From the cell containing the given text, extract its center point as (X, Y) coordinate. 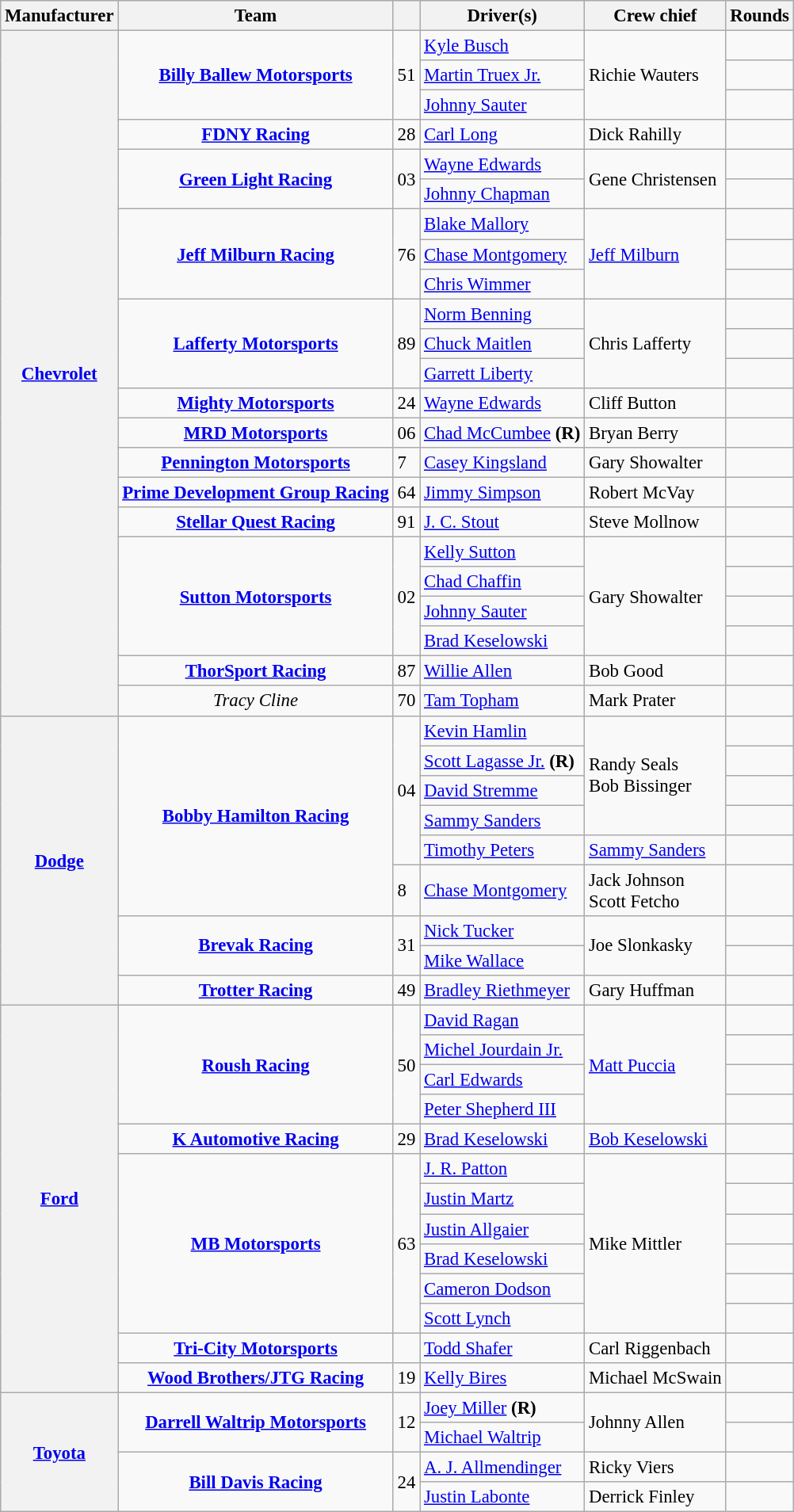
Manufacturer (59, 16)
Carl Edwards (502, 1080)
Martin Truex Jr. (502, 75)
Mighty Motorsports (255, 403)
Tracy Cline (255, 701)
Johnny Chapman (502, 194)
Chris Lafferty (655, 344)
50 (406, 1065)
Green Light Racing (255, 179)
Timothy Peters (502, 850)
Pennington Motorsports (255, 463)
Joe Slonkasky (655, 946)
Nick Tucker (502, 931)
Randy Seals Bob Bissinger (655, 775)
Tam Topham (502, 701)
J. R. Patton (502, 1169)
7 (406, 463)
89 (406, 344)
Peter Shepherd III (502, 1109)
Scott Lagasse Jr. (R) (502, 761)
MRD Motorsports (255, 433)
Derrick Finley (655, 1497)
Kevin Hamlin (502, 731)
76 (406, 254)
63 (406, 1243)
Brevak Racing (255, 946)
70 (406, 701)
Sutton Motorsports (255, 597)
Carl Long (502, 135)
Darrell Waltrip Motorsports (255, 1422)
29 (406, 1140)
Gene Christensen (655, 179)
Team (255, 16)
Bob Keselowski (655, 1140)
Chuck Maitlen (502, 343)
Mike Wallace (502, 960)
Ricky Viers (655, 1467)
Garrett Liberty (502, 373)
Kelly Bires (502, 1378)
Cameron Dodson (502, 1289)
Justin Labonte (502, 1497)
Jack Johnson Scott Fetcho (655, 891)
12 (406, 1422)
Tri-City Motorsports (255, 1348)
Matt Puccia (655, 1065)
19 (406, 1378)
Richie Wauters (655, 76)
Justin Allgaier (502, 1229)
Willie Allen (502, 671)
Ford (59, 1200)
04 (406, 790)
Trotter Racing (255, 991)
06 (406, 433)
Casey Kingsland (502, 463)
Cliff Button (655, 403)
Blake Mallory (502, 224)
Johnny Allen (655, 1422)
Chad McCumbee (R) (502, 433)
MB Motorsports (255, 1243)
Robert McVay (655, 492)
J. C. Stout (502, 522)
Bill Davis Racing (255, 1482)
Driver(s) (502, 16)
28 (406, 135)
David Ragan (502, 1021)
ThorSport Racing (255, 671)
Mark Prater (655, 701)
Chris Wimmer (502, 284)
Chad Chaffin (502, 582)
Jimmy Simpson (502, 492)
Bobby Hamilton Racing (255, 816)
64 (406, 492)
Roush Racing (255, 1065)
51 (406, 76)
Kyle Busch (502, 46)
Billy Ballew Motorsports (255, 76)
Justin Martz (502, 1199)
Todd Shafer (502, 1348)
02 (406, 597)
A. J. Allmendinger (502, 1467)
Steve Mollnow (655, 522)
Kelly Sutton (502, 552)
Crew chief (655, 16)
Jeff Milburn (655, 254)
03 (406, 179)
Dodge (59, 861)
K Automotive Racing (255, 1140)
Jeff Milburn Racing (255, 254)
Carl Riggenbach (655, 1348)
Joey Miller (R) (502, 1407)
Mike Mittler (655, 1243)
8 (406, 891)
91 (406, 522)
Bob Good (655, 671)
Stellar Quest Racing (255, 522)
Norm Benning (502, 314)
Prime Development Group Racing (255, 492)
Scott Lynch (502, 1318)
31 (406, 946)
Lafferty Motorsports (255, 344)
Rounds (759, 16)
David Stremme (502, 790)
87 (406, 671)
Bradley Riethmeyer (502, 991)
FDNY Racing (255, 135)
Michel Jourdain Jr. (502, 1050)
49 (406, 991)
Chevrolet (59, 374)
Toyota (59, 1452)
Michael Waltrip (502, 1438)
Michael McSwain (655, 1378)
Wood Brothers/JTG Racing (255, 1378)
Bryan Berry (655, 433)
Gary Huffman (655, 991)
Dick Rahilly (655, 135)
